Search for the cell housing the specified text and yield its [X, Y] center coordinate. 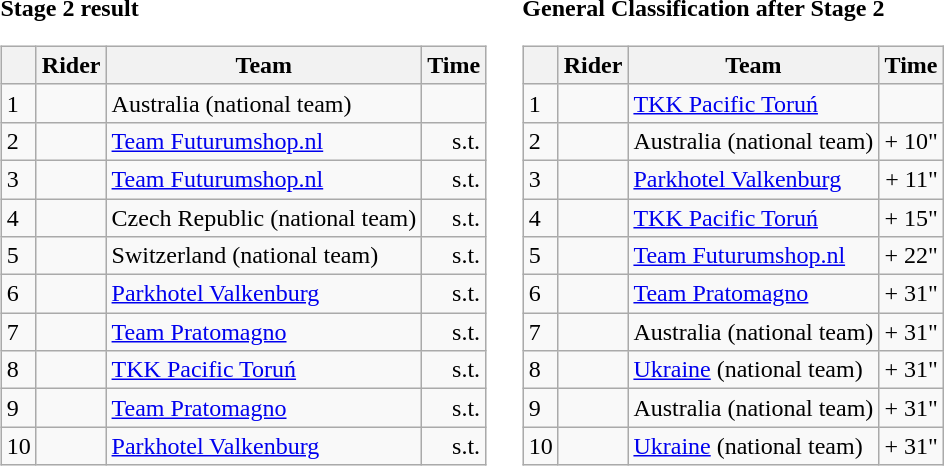
+ 10" [911, 141]
+ 11" [911, 179]
+ 15" [911, 217]
Switzerland (national team) [264, 256]
+ 22" [911, 256]
Czech Republic (national team) [264, 217]
